Capture the cell that displays the provided text and extract its [x, y] central coordinate. 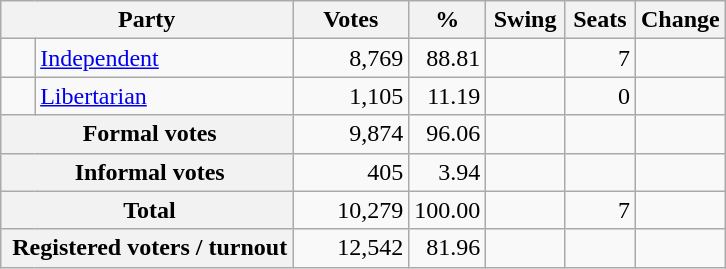
Independent [164, 58]
9,874 [351, 134]
Seats [600, 20]
88.81 [448, 58]
100.00 [448, 210]
Swing [526, 20]
Informal votes [147, 172]
81.96 [448, 248]
Total [147, 210]
1,105 [351, 96]
Votes [351, 20]
405 [351, 172]
% [448, 20]
12,542 [351, 248]
10,279 [351, 210]
Registered voters / turnout [147, 248]
0 [600, 96]
Change [680, 20]
Libertarian [164, 96]
11.19 [448, 96]
96.06 [448, 134]
3.94 [448, 172]
8,769 [351, 58]
Party [147, 20]
Formal votes [147, 134]
